From the cell containing the given text, extract its center point as [x, y] coordinate. 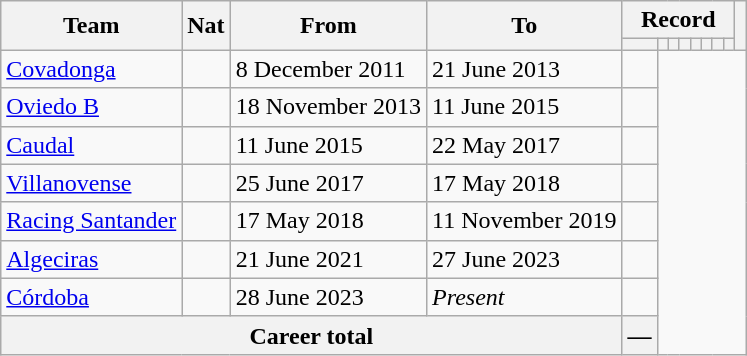
27 June 2023 [524, 259]
Racing Santander [92, 221]
Career total [312, 335]
22 May 2017 [524, 145]
— [640, 335]
Record [678, 20]
Nat [206, 26]
Present [524, 297]
Algeciras [92, 259]
Córdoba [92, 297]
18 November 2013 [328, 107]
From [328, 26]
21 June 2013 [524, 69]
To [524, 26]
Oviedo B [92, 107]
11 November 2019 [524, 221]
21 June 2021 [328, 259]
Covadonga [92, 69]
Villanovense [92, 183]
8 December 2011 [328, 69]
25 June 2017 [328, 183]
Caudal [92, 145]
Team [92, 26]
28 June 2023 [328, 297]
